Pinpoint the cell where the given text exists, returning its (X, Y) midpoint coordinate. 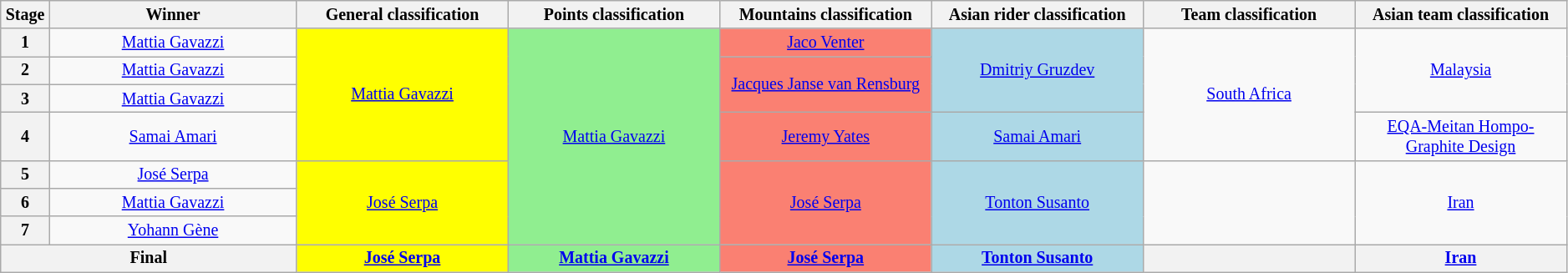
3 (25, 99)
Asian rider classification (1038, 15)
6 (25, 202)
Asian team classification (1460, 15)
Winner (173, 15)
Stage (25, 15)
5 (25, 174)
Yohann Gène (173, 230)
Points classification (613, 15)
Dmitriy Gruzdev (1038, 71)
4 (25, 137)
South Africa (1248, 95)
Jacques Janse van Rensburg (825, 85)
Jaco Venter (825, 43)
7 (25, 230)
Malaysia (1460, 71)
Final (149, 259)
EQA-Meitan Hompo-Graphite Design (1460, 137)
General classification (403, 15)
Jeremy Yates (825, 137)
Mountains classification (825, 15)
1 (25, 43)
Team classification (1248, 15)
2 (25, 70)
